Return the (X, Y) coordinate for the center point of the cell that contains the specified text.  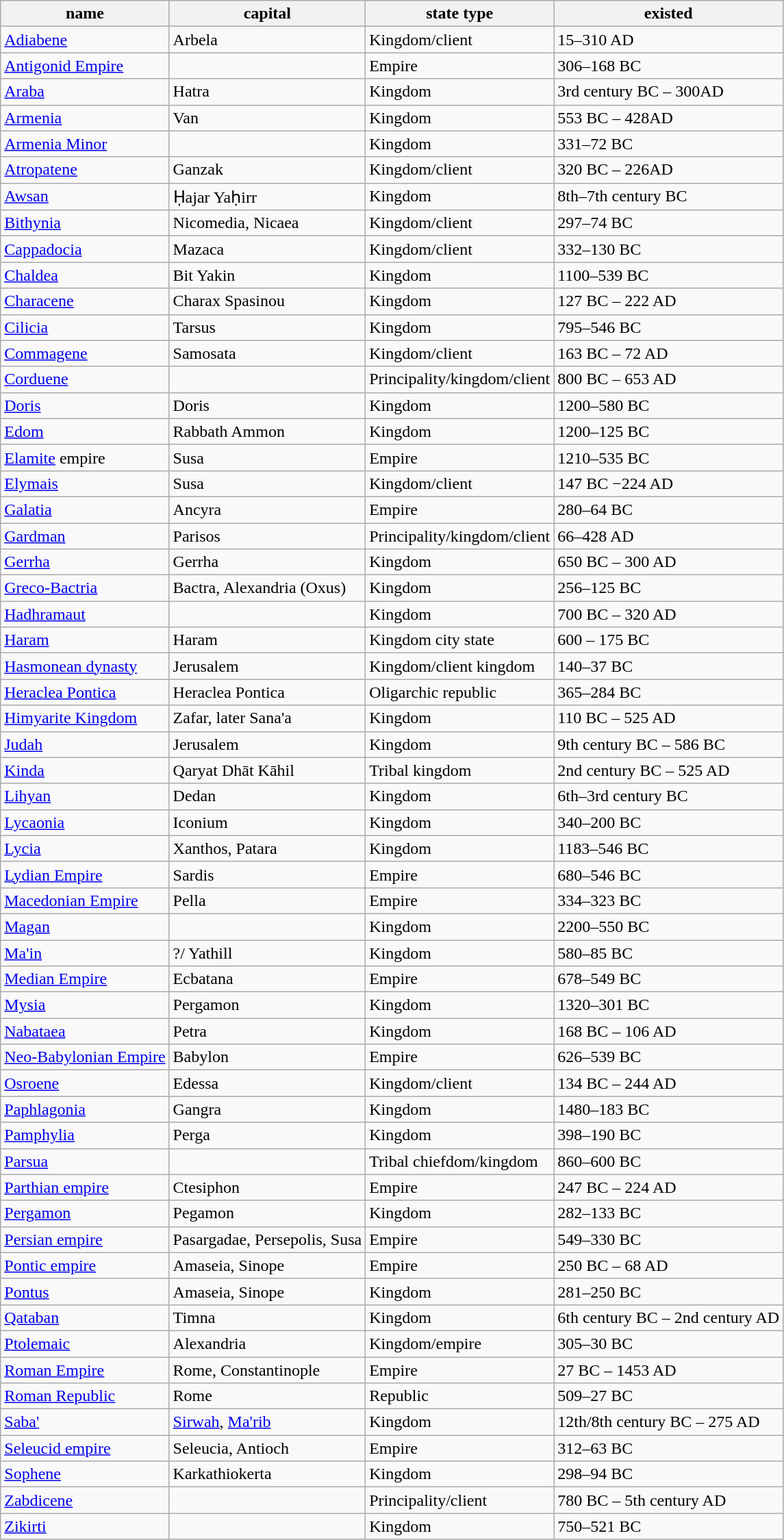
Parthian empire (85, 1187)
Karkathiokerta (267, 1474)
168 BC – 106 AD (668, 1031)
Adiabene (85, 40)
state type (460, 14)
12th/8th century BC – 275 AD (668, 1422)
365–284 BC (668, 692)
140–37 BC (668, 666)
Neo-Babylonian Empire (85, 1057)
306–168 BC (668, 66)
795–546 BC (668, 327)
509–27 BC (668, 1396)
Mazaca (267, 249)
Characene (85, 301)
Saba' (85, 1422)
Seleucia, Antioch (267, 1448)
Kingdom/empire (460, 1343)
110 BC – 525 AD (668, 718)
Rabbath Ammon (267, 431)
331–72 BC (668, 144)
Lihyan (85, 796)
Edessa (267, 1083)
281–250 BC (668, 1291)
Lycia (85, 848)
Timna (267, 1317)
2nd century BC – 525 AD (668, 770)
Osroene (85, 1083)
549–330 BC (668, 1239)
Pasargadae, Persepolis, Susa (267, 1239)
250 BC – 68 AD (668, 1265)
Araba (85, 92)
282–133 BC (668, 1213)
Armenia (85, 118)
Chaldea (85, 275)
Pontic empire (85, 1265)
147 BC −224 AD (668, 483)
Qataban (85, 1317)
800 BC – 653 AD (668, 379)
Perga (267, 1135)
Charax Spasinou (267, 301)
9th century BC – 586 BC (668, 744)
Lycaonia (85, 822)
750–521 BC (668, 1526)
127 BC – 222 AD (668, 301)
340–200 BC (668, 822)
Oligarchic republic (460, 692)
600 – 175 BC (668, 640)
Sophene (85, 1474)
Van (267, 118)
15–310 AD (668, 40)
1480–183 BC (668, 1109)
Rome (267, 1396)
Antigonid Empire (85, 66)
Ancyra (267, 509)
Lydian Empire (85, 874)
?/ Yathill (267, 952)
6th century BC – 2nd century AD (668, 1317)
Atropatene (85, 170)
capital (267, 14)
Ecbatana (267, 979)
Awsan (85, 197)
Ma'in (85, 952)
Kingdom/client kingdom (460, 666)
Dedan (267, 796)
3rd century BC – 300AD (668, 92)
Ptolemaic (85, 1343)
626–539 BC (668, 1057)
Elymais (85, 483)
134 BC – 244 AD (668, 1083)
Bithynia (85, 223)
320 BC – 226AD (668, 170)
580–85 BC (668, 952)
8th–7th century BC (668, 197)
Hatra (267, 92)
1200–580 BC (668, 405)
Zafar, later Sana'a (267, 718)
Roman Empire (85, 1370)
Bactra, Alexandria (Oxus) (267, 588)
Iconium (267, 822)
Tarsus (267, 327)
280–64 BC (668, 509)
Ḥajar Yaḥirr (267, 197)
Samosata (267, 353)
Zikirti (85, 1526)
Ctesiphon (267, 1187)
Greco-Bactria (85, 588)
334–323 BC (668, 900)
Tribal kingdom (460, 770)
1183–546 BC (668, 848)
Median Empire (85, 979)
Commagene (85, 353)
256–125 BC (668, 588)
Tribal chiefdom/kingdom (460, 1161)
Persian empire (85, 1239)
2200–550 BC (668, 926)
Qaryat Dhāt Kāhil (267, 770)
1210–535 BC (668, 457)
Parsua (85, 1161)
Seleucid empire (85, 1448)
650 BC – 300 AD (668, 562)
Hadhramaut (85, 614)
Nicomedia, Nicaea (267, 223)
398–190 BC (668, 1135)
Pegamon (267, 1213)
312–63 BC (668, 1448)
Alexandria (267, 1343)
27 BC – 1453 AD (668, 1370)
553 BC – 428AD (668, 118)
680–546 BC (668, 874)
Arbela (267, 40)
305–30 BC (668, 1343)
Galatia (85, 509)
6th–3rd century BC (668, 796)
Sardis (267, 874)
Ganzak (267, 170)
1200–125 BC (668, 431)
Petra (267, 1031)
860–600 BC (668, 1161)
Xanthos, Patara (267, 848)
Gardman (85, 536)
Kingdom city state (460, 640)
Pamphylia (85, 1135)
Republic (460, 1396)
298–94 BC (668, 1474)
Corduene (85, 379)
Judah (85, 744)
678–549 BC (668, 979)
Parisos (267, 536)
Principality/client (460, 1500)
Cilicia (85, 327)
247 BC – 224 AD (668, 1187)
Roman Republic (85, 1396)
Nabataea (85, 1031)
Kinda (85, 770)
1320–301 BC (668, 1005)
name (85, 14)
780 BC – 5th century AD (668, 1500)
66–428 AD (668, 536)
Sirwah, Ma'rib (267, 1422)
Edom (85, 431)
163 BC – 72 AD (668, 353)
Cappadocia (85, 249)
Gangra (267, 1109)
Elamite empire (85, 457)
Bit Yakin (267, 275)
Babylon (267, 1057)
Himyarite Kingdom (85, 718)
Pontus (85, 1291)
existed (668, 14)
Mysia (85, 1005)
Armenia Minor (85, 144)
Zabdicene (85, 1500)
Magan (85, 926)
332–130 BC (668, 249)
Rome, Constantinople (267, 1370)
700 BC – 320 AD (668, 614)
297–74 BC (668, 223)
Pella (267, 900)
Hasmonean dynasty (85, 666)
Macedonian Empire (85, 900)
Paphlagonia (85, 1109)
1100–539 BC (668, 275)
